Output the (x, y) coordinate of the center of the cell containing the given text.  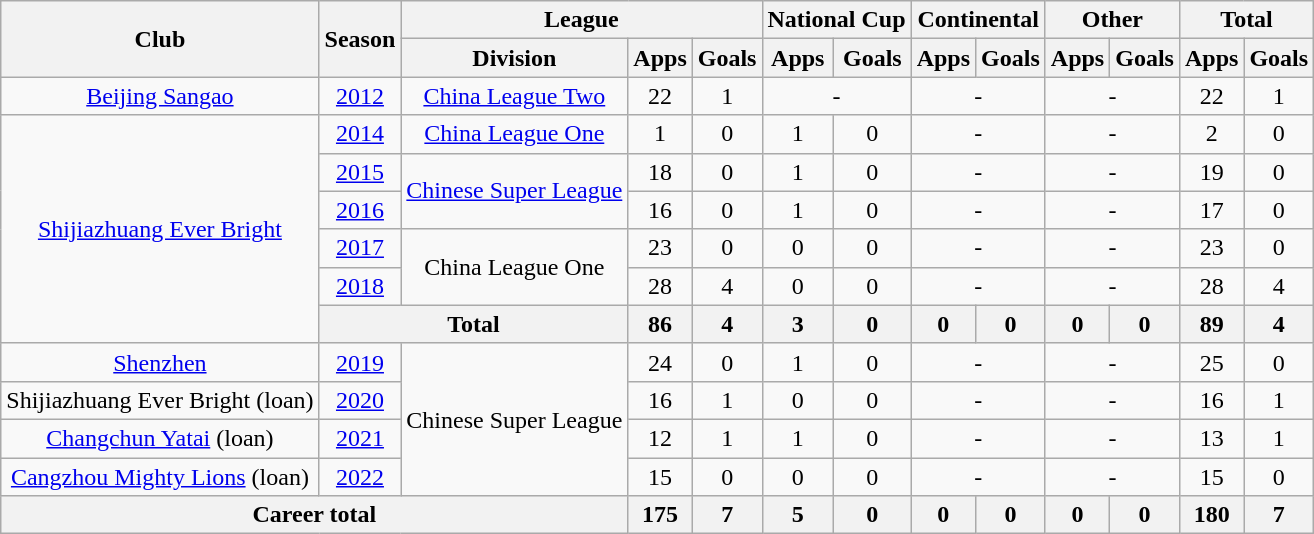
2021 (360, 438)
Shijiazhuang Ever Bright (160, 229)
League (582, 20)
2012 (360, 96)
Other (1112, 20)
Division (514, 58)
3 (798, 324)
175 (660, 515)
2020 (360, 400)
Season (360, 39)
Shijiazhuang Ever Bright (loan) (160, 400)
2018 (360, 286)
2015 (360, 172)
Cangzhou Mighty Lions (loan) (160, 477)
Shenzhen (160, 362)
19 (1211, 172)
13 (1211, 438)
2019 (360, 362)
2016 (360, 210)
Career total (314, 515)
2014 (360, 134)
180 (1211, 515)
2017 (360, 248)
89 (1211, 324)
5 (798, 515)
2022 (360, 477)
Changchun Yatai (loan) (160, 438)
12 (660, 438)
17 (1211, 210)
Club (160, 39)
China League Two (514, 96)
25 (1211, 362)
2 (1211, 134)
24 (660, 362)
Beijing Sangao (160, 96)
86 (660, 324)
Continental (978, 20)
National Cup (836, 20)
18 (660, 172)
